Detect which cell encompasses the target text, then output its (x, y) center coordinate. 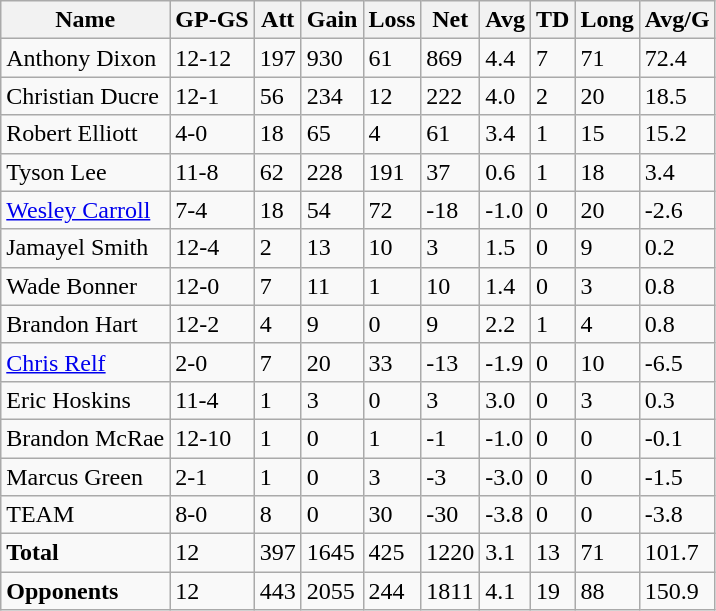
Chris Relf (86, 362)
19 (552, 591)
101.7 (677, 553)
Tyson Lee (86, 172)
11-8 (212, 172)
-30 (450, 515)
-1.5 (677, 477)
2055 (332, 591)
8 (278, 515)
930 (332, 58)
12-1 (212, 96)
234 (332, 96)
4.1 (506, 591)
Brandon McRae (86, 438)
56 (278, 96)
1220 (450, 553)
30 (392, 515)
425 (392, 553)
-18 (450, 210)
150.9 (677, 591)
Wade Bonner (86, 286)
2-0 (212, 362)
72.4 (677, 58)
228 (332, 172)
12-0 (212, 286)
37 (450, 172)
-13 (450, 362)
869 (450, 58)
0.2 (677, 248)
88 (607, 591)
18.5 (677, 96)
Net (450, 20)
Avg/G (677, 20)
0.3 (677, 400)
2-1 (212, 477)
-1 (450, 438)
Att (278, 20)
-6.5 (677, 362)
Opponents (86, 591)
15.2 (677, 134)
15 (607, 134)
1.5 (506, 248)
0.6 (506, 172)
12-4 (212, 248)
12-2 (212, 324)
-3.0 (506, 477)
1.4 (506, 286)
3.0 (506, 400)
Jamayel Smith (86, 248)
Loss (392, 20)
191 (392, 172)
Long (607, 20)
-0.1 (677, 438)
72 (392, 210)
62 (278, 172)
Robert Elliott (86, 134)
Total (86, 553)
Marcus Green (86, 477)
197 (278, 58)
-3 (450, 477)
8-0 (212, 515)
54 (332, 210)
12-12 (212, 58)
7-4 (212, 210)
397 (278, 553)
443 (278, 591)
11-4 (212, 400)
Wesley Carroll (86, 210)
Christian Ducre (86, 96)
2.2 (506, 324)
4.4 (506, 58)
-2.6 (677, 210)
244 (392, 591)
4-0 (212, 134)
Gain (332, 20)
1811 (450, 591)
4.0 (506, 96)
TEAM (86, 515)
222 (450, 96)
Eric Hoskins (86, 400)
12-10 (212, 438)
Avg (506, 20)
Name (86, 20)
GP-GS (212, 20)
11 (332, 286)
1645 (332, 553)
33 (392, 362)
Anthony Dixon (86, 58)
Brandon Hart (86, 324)
-1.9 (506, 362)
TD (552, 20)
3.1 (506, 553)
65 (332, 134)
